Scan for the cell matching the given text and deliver its (X, Y) coordinate at center. 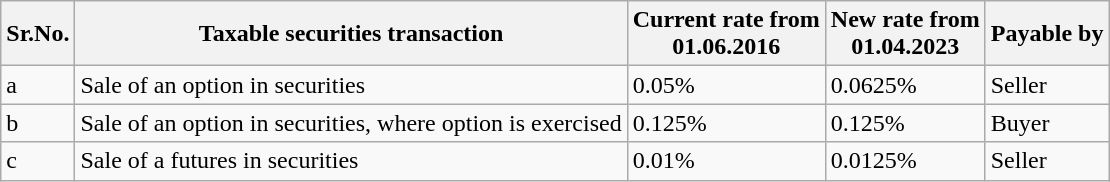
Payable by (1047, 34)
Sr.No. (38, 34)
Sale of an option in securities (351, 85)
b (38, 123)
Current rate from01.06.2016 (726, 34)
Sale of a futures in securities (351, 161)
Taxable securities transaction (351, 34)
0.01% (726, 161)
0.0125% (905, 161)
0.0625% (905, 85)
Sale of an option in securities, where option is exercised (351, 123)
0.05% (726, 85)
Buyer (1047, 123)
a (38, 85)
c (38, 161)
New rate from01.04.2023 (905, 34)
